Capture the cell that displays the provided text and extract its (X, Y) central coordinate. 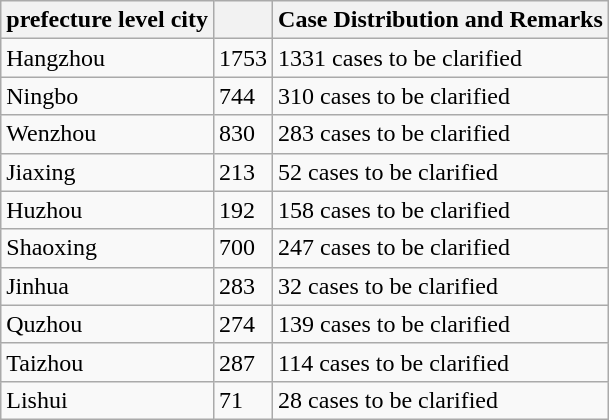
114 cases to be clarified (441, 362)
Lishui (108, 400)
310 cases to be clarified (441, 96)
1753 (242, 58)
Taizhou (108, 362)
158 cases to be clarified (441, 210)
283 cases to be clarified (441, 134)
744 (242, 96)
Hangzhou (108, 58)
247 cases to be clarified (441, 248)
830 (242, 134)
Huzhou (108, 210)
prefecture level city (108, 20)
1331 cases to be clarified (441, 58)
32 cases to be clarified (441, 286)
71 (242, 400)
28 cases to be clarified (441, 400)
Jinhua (108, 286)
Quzhou (108, 324)
700 (242, 248)
52 cases to be clarified (441, 172)
Wenzhou (108, 134)
Jiaxing (108, 172)
Ningbo (108, 96)
139 cases to be clarified (441, 324)
283 (242, 286)
192 (242, 210)
274 (242, 324)
287 (242, 362)
Case Distribution and Remarks (441, 20)
213 (242, 172)
Shaoxing (108, 248)
